Return the [x, y] coordinate for the center point of the cell that contains the specified text.  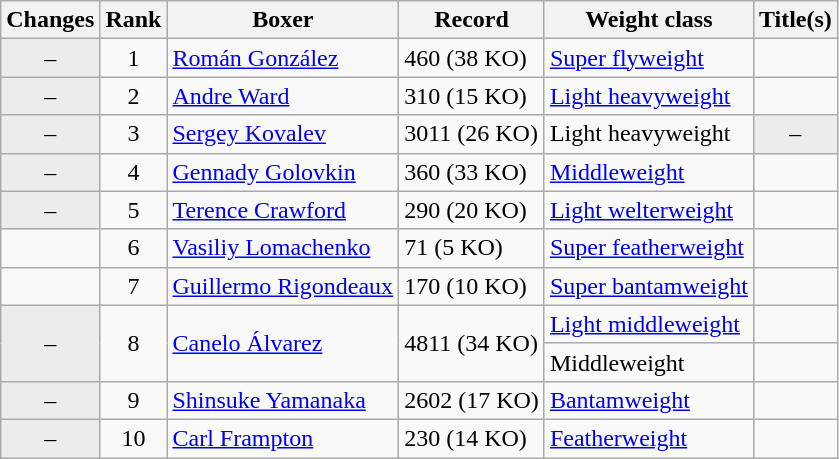
Boxer [283, 20]
Light middleweight [648, 324]
7 [134, 286]
Title(s) [795, 20]
10 [134, 438]
Guillermo Rigondeaux [283, 286]
310 (15 KO) [472, 96]
Bantamweight [648, 400]
3011 (26 KO) [472, 134]
Andre Ward [283, 96]
Román González [283, 58]
Sergey Kovalev [283, 134]
Changes [50, 20]
4 [134, 172]
460 (38 KO) [472, 58]
6 [134, 248]
Super bantamweight [648, 286]
3 [134, 134]
2 [134, 96]
Shinsuke Yamanaka [283, 400]
71 (5 KO) [472, 248]
1 [134, 58]
Record [472, 20]
Super flyweight [648, 58]
5 [134, 210]
170 (10 KO) [472, 286]
Light welterweight [648, 210]
4811 (34 KO) [472, 343]
360 (33 KO) [472, 172]
8 [134, 343]
Featherweight [648, 438]
Vasiliy Lomachenko [283, 248]
230 (14 KO) [472, 438]
Super featherweight [648, 248]
Carl Frampton [283, 438]
9 [134, 400]
Terence Crawford [283, 210]
Gennady Golovkin [283, 172]
290 (20 KO) [472, 210]
Rank [134, 20]
Weight class [648, 20]
2602 (17 KO) [472, 400]
Canelo Álvarez [283, 343]
